Return [X, Y] of the center of cell containing provided text 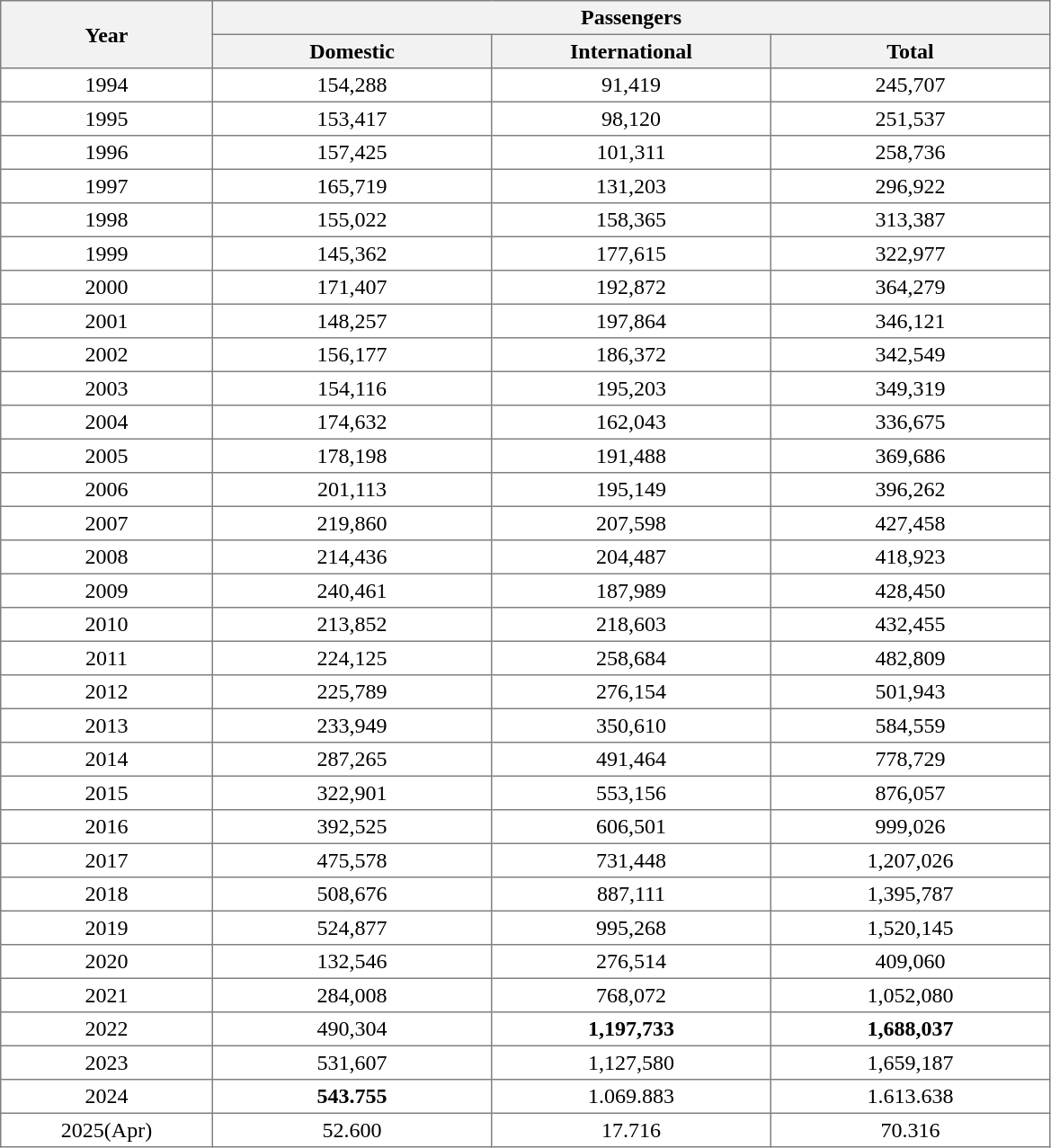
553,156 [631, 793]
201,113 [352, 490]
1998 [107, 220]
2004 [107, 423]
131,203 [631, 186]
349,319 [910, 388]
154,288 [352, 85]
322,977 [910, 254]
369,686 [910, 456]
999,026 [910, 827]
1,395,787 [910, 894]
1995 [107, 119]
178,198 [352, 456]
1.069.883 [631, 1097]
2001 [107, 321]
584,559 [910, 725]
Year [107, 34]
364,279 [910, 288]
191,488 [631, 456]
International [631, 51]
258,684 [631, 658]
2024 [107, 1097]
350,610 [631, 725]
207,598 [631, 523]
276,154 [631, 692]
2007 [107, 523]
1999 [107, 254]
1,688,037 [910, 1029]
2008 [107, 557]
606,501 [631, 827]
251,537 [910, 119]
204,487 [631, 557]
70.316 [910, 1130]
155,022 [352, 220]
296,922 [910, 186]
2019 [107, 928]
197,864 [631, 321]
543.755 [352, 1097]
145,362 [352, 254]
409,060 [910, 962]
2020 [107, 962]
214,436 [352, 557]
1,127,580 [631, 1063]
224,125 [352, 658]
240,461 [352, 591]
1994 [107, 85]
2009 [107, 591]
482,809 [910, 658]
158,365 [631, 220]
731,448 [631, 860]
276,514 [631, 962]
1997 [107, 186]
778,729 [910, 760]
322,901 [352, 793]
768,072 [631, 995]
2023 [107, 1063]
1,659,187 [910, 1063]
157,425 [352, 153]
1.613.638 [910, 1097]
Passengers [631, 18]
2003 [107, 388]
887,111 [631, 894]
177,615 [631, 254]
2011 [107, 658]
153,417 [352, 119]
392,525 [352, 827]
2014 [107, 760]
2013 [107, 725]
2005 [107, 456]
418,923 [910, 557]
186,372 [631, 355]
98,120 [631, 119]
1,207,026 [910, 860]
531,607 [352, 1063]
876,057 [910, 793]
132,546 [352, 962]
501,943 [910, 692]
101,311 [631, 153]
245,707 [910, 85]
195,149 [631, 490]
2000 [107, 288]
2016 [107, 827]
91,419 [631, 85]
432,455 [910, 625]
508,676 [352, 894]
162,043 [631, 423]
2002 [107, 355]
195,203 [631, 388]
995,268 [631, 928]
491,464 [631, 760]
524,877 [352, 928]
427,458 [910, 523]
2018 [107, 894]
313,387 [910, 220]
2006 [107, 490]
17.716 [631, 1130]
428,450 [910, 591]
2021 [107, 995]
1,052,080 [910, 995]
187,989 [631, 591]
2015 [107, 793]
171,407 [352, 288]
2012 [107, 692]
342,549 [910, 355]
225,789 [352, 692]
192,872 [631, 288]
156,177 [352, 355]
219,860 [352, 523]
218,603 [631, 625]
1996 [107, 153]
287,265 [352, 760]
2017 [107, 860]
336,675 [910, 423]
1,197,733 [631, 1029]
Domestic [352, 51]
174,632 [352, 423]
346,121 [910, 321]
1,520,145 [910, 928]
213,852 [352, 625]
52.600 [352, 1130]
396,262 [910, 490]
Total [910, 51]
154,116 [352, 388]
490,304 [352, 1029]
258,736 [910, 153]
2010 [107, 625]
2022 [107, 1029]
233,949 [352, 725]
284,008 [352, 995]
148,257 [352, 321]
2025(Apr) [107, 1130]
475,578 [352, 860]
165,719 [352, 186]
